Capture the cell that displays the provided text and extract its (x, y) central coordinate. 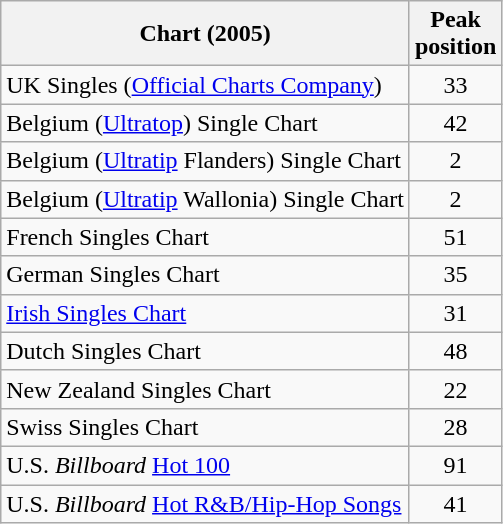
31 (455, 313)
German Singles Chart (206, 275)
New Zealand Singles Chart (206, 389)
Belgium (Ultratip Flanders) Single Chart (206, 161)
42 (455, 123)
French Singles Chart (206, 237)
22 (455, 389)
Chart (2005) (206, 34)
Peakposition (455, 34)
Dutch Singles Chart (206, 351)
U.S. Billboard Hot R&B/Hip-Hop Songs (206, 503)
UK Singles (Official Charts Company) (206, 85)
Belgium (Ultratop) Single Chart (206, 123)
91 (455, 465)
28 (455, 427)
U.S. Billboard Hot 100 (206, 465)
Irish Singles Chart (206, 313)
48 (455, 351)
51 (455, 237)
33 (455, 85)
Belgium (Ultratip Wallonia) Single Chart (206, 199)
41 (455, 503)
35 (455, 275)
Swiss Singles Chart (206, 427)
